Return the [x, y] coordinate for the center point of the cell that contains the specified text.  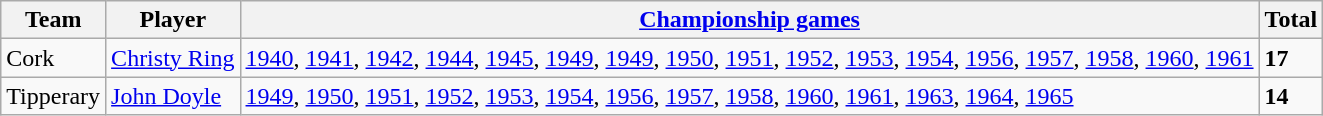
14 [1291, 96]
Total [1291, 20]
Tipperary [54, 96]
John Doyle [173, 96]
1940, 1941, 1942, 1944, 1945, 1949, 1949, 1950, 1951, 1952, 1953, 1954, 1956, 1957, 1958, 1960, 1961 [750, 58]
1949, 1950, 1951, 1952, 1953, 1954, 1956, 1957, 1958, 1960, 1961, 1963, 1964, 1965 [750, 96]
Championship games [750, 20]
Team [54, 20]
Player [173, 20]
Cork [54, 58]
17 [1291, 58]
Christy Ring [173, 58]
